For the text-containing cell, return its midpoint in [X, Y] coordinate format. 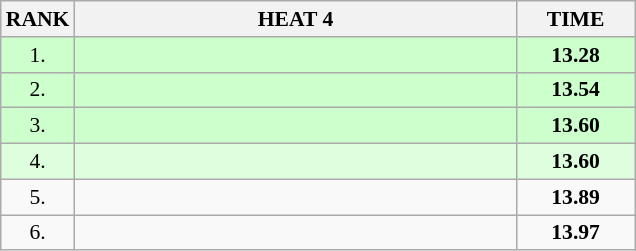
HEAT 4 [295, 19]
13.54 [576, 90]
1. [38, 55]
4. [38, 162]
3. [38, 126]
6. [38, 233]
TIME [576, 19]
5. [38, 197]
13.28 [576, 55]
13.97 [576, 233]
13.89 [576, 197]
2. [38, 90]
RANK [38, 19]
